Capture the cell that displays the provided text and extract its [x, y] central coordinate. 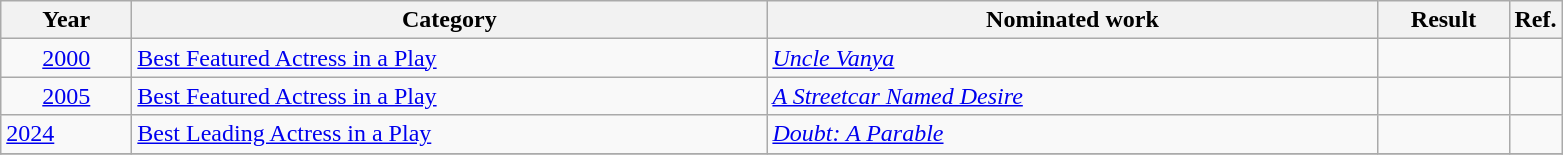
Result [1444, 20]
Uncle Vanya [1072, 58]
2024 [66, 134]
Best Leading Actress in a Play [450, 134]
Nominated work [1072, 20]
Ref. [1536, 20]
Category [450, 20]
A Streetcar Named Desire [1072, 96]
2000 [66, 58]
Year [66, 20]
Doubt: A Parable [1072, 134]
2005 [66, 96]
